Return (x, y) of the center of cell containing provided text 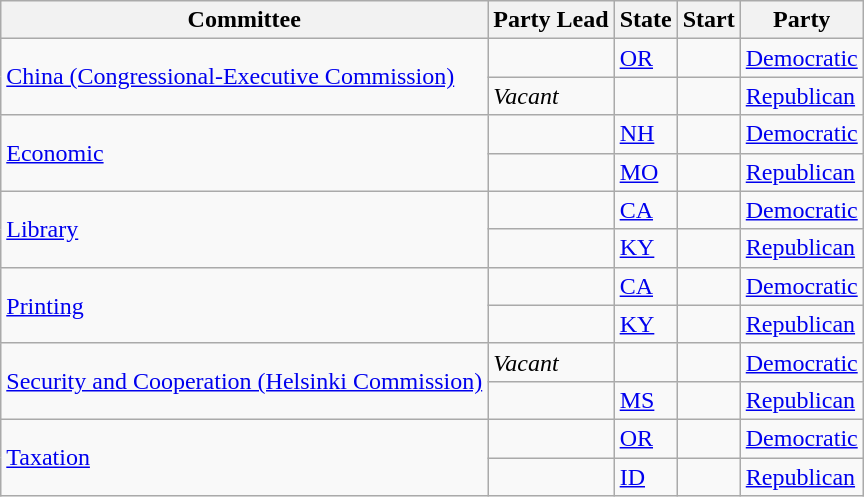
Party Lead (551, 20)
Economic (244, 153)
Committee (244, 20)
Start (708, 20)
State (646, 20)
Printing (244, 305)
MO (646, 172)
China (Congressional-Executive Commission) (244, 77)
MS (646, 400)
Party (802, 20)
Library (244, 229)
NH (646, 134)
ID (646, 477)
Security and Cooperation (Helsinki Commission) (244, 381)
Taxation (244, 457)
